Detect which cell encompasses the target text, then output its (x, y) center coordinate. 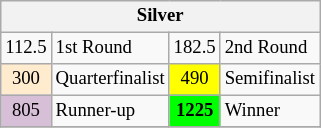
Winner (270, 112)
Quarterfinalist (110, 80)
Runner-up (110, 112)
182.5 (194, 48)
490 (194, 80)
Semifinalist (270, 80)
300 (26, 80)
2nd Round (270, 48)
1225 (194, 112)
Silver (160, 16)
112.5 (26, 48)
805 (26, 112)
1st Round (110, 48)
